Extract the [x, y] coordinate from the center of the cell holding the provided text.  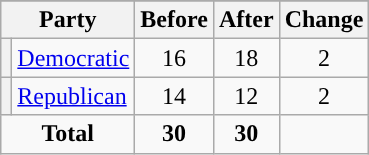
Before [174, 20]
Party [68, 20]
After [246, 20]
Change [324, 20]
Republican [74, 96]
Democratic [74, 58]
18 [246, 58]
Total [68, 134]
16 [174, 58]
12 [246, 96]
14 [174, 96]
